From the cell containing the given text, extract its center point as (x, y) coordinate. 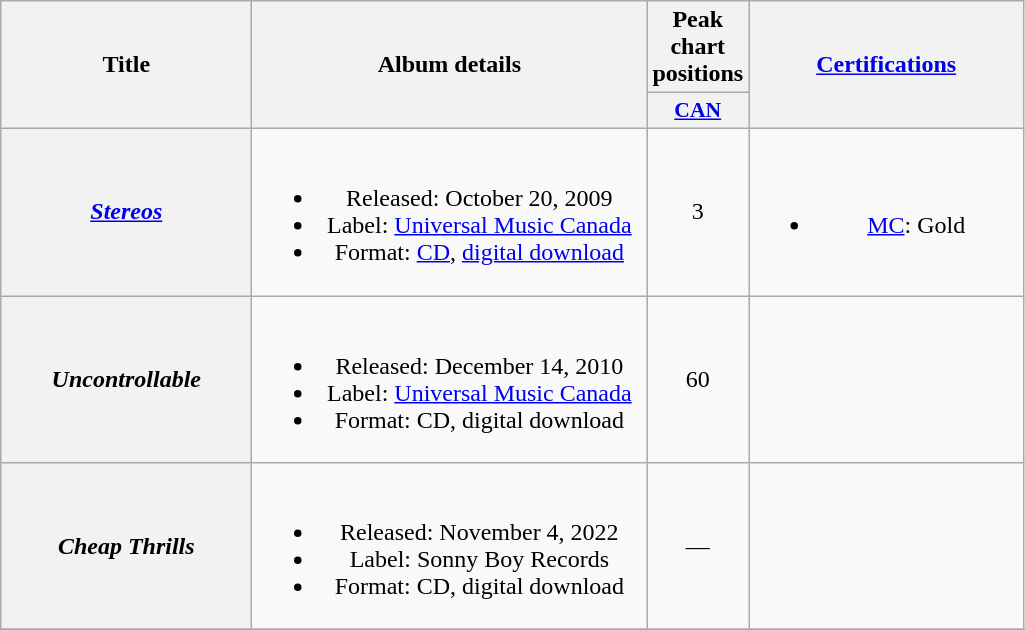
Certifications (886, 65)
CAN (698, 111)
Uncontrollable (126, 380)
60 (698, 380)
Cheap Thrills (126, 546)
Stereos (126, 212)
Released: November 4, 2022Label: Sonny Boy RecordsFormat: CD, digital download (450, 546)
Album details (450, 65)
3 (698, 212)
Released: December 14, 2010Label: Universal Music CanadaFormat: CD, digital download (450, 380)
MC: Gold (886, 212)
Peak chart positions (698, 47)
Title (126, 65)
— (698, 546)
Released: October 20, 2009Label: Universal Music CanadaFormat: CD, digital download (450, 212)
